Search for the cell housing the specified text and yield its [X, Y] center coordinate. 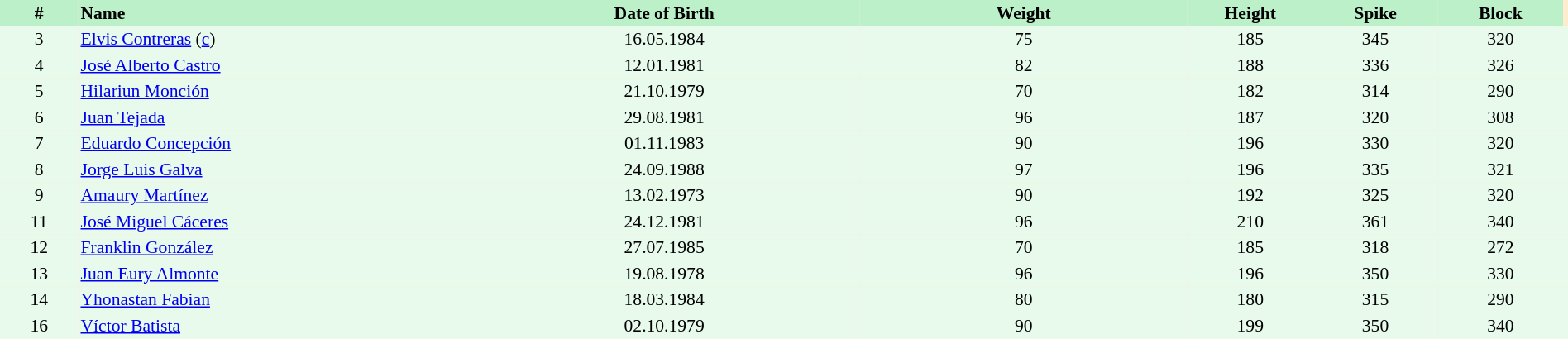
24.12.1981 [664, 222]
Jorge Luis Galva [273, 169]
Juan Eury Almonte [273, 274]
29.08.1981 [664, 117]
187 [1250, 117]
Franklin González [273, 248]
Elvis Contreras (c) [273, 40]
180 [1250, 299]
Víctor Batista [273, 326]
210 [1250, 222]
75 [1024, 40]
13.02.1973 [664, 195]
97 [1024, 169]
12.01.1981 [664, 65]
11 [39, 222]
27.07.1985 [664, 248]
80 [1024, 299]
Spike [1374, 13]
182 [1250, 91]
16 [39, 326]
Height [1250, 13]
# [39, 13]
Eduardo Concepción [273, 144]
José Miguel Cáceres [273, 222]
336 [1374, 65]
12 [39, 248]
01.11.1983 [664, 144]
188 [1250, 65]
Juan Tejada [273, 117]
5 [39, 91]
José Alberto Castro [273, 65]
335 [1374, 169]
18.03.1984 [664, 299]
199 [1250, 326]
Yhonastan Fabian [273, 299]
6 [39, 117]
16.05.1984 [664, 40]
13 [39, 274]
Hilariun Monción [273, 91]
4 [39, 65]
Amaury Martínez [273, 195]
272 [1500, 248]
345 [1374, 40]
7 [39, 144]
8 [39, 169]
314 [1374, 91]
19.08.1978 [664, 274]
192 [1250, 195]
21.10.1979 [664, 91]
Date of Birth [664, 13]
02.10.1979 [664, 326]
315 [1374, 299]
Name [273, 13]
Block [1500, 13]
9 [39, 195]
318 [1374, 248]
3 [39, 40]
326 [1500, 65]
361 [1374, 222]
24.09.1988 [664, 169]
308 [1500, 117]
82 [1024, 65]
321 [1500, 169]
325 [1374, 195]
Weight [1024, 13]
14 [39, 299]
